Find where the given text appears and provide that cell's center as (x, y) coordinate. 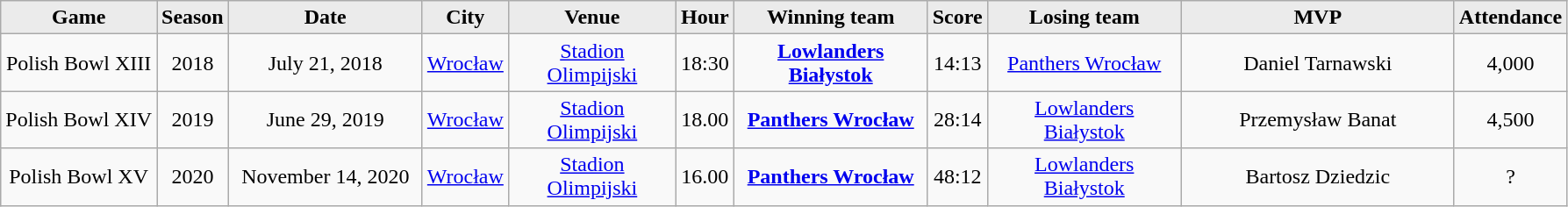
Polish Bowl XV (79, 177)
Polish Bowl XIII (79, 63)
Losing team (1085, 18)
Winning team (830, 18)
2019 (192, 119)
City (465, 18)
18.00 (705, 119)
4,500 (1510, 119)
Attendance (1510, 18)
Przemysław Banat (1318, 119)
Bartosz Dziedzic (1318, 177)
16.00 (705, 177)
18:30 (705, 63)
Season (192, 18)
4,000 (1510, 63)
November 14, 2020 (325, 177)
Score (957, 18)
? (1510, 177)
June 29, 2019 (325, 119)
48:12 (957, 177)
Game (79, 18)
2018 (192, 63)
2020 (192, 177)
Daniel Tarnawski (1318, 63)
14:13 (957, 63)
July 21, 2018 (325, 63)
Polish Bowl XIV (79, 119)
28:14 (957, 119)
Venue (591, 18)
Date (325, 18)
MVP (1318, 18)
Hour (705, 18)
